Capture the cell that displays the provided text and extract its [X, Y] central coordinate. 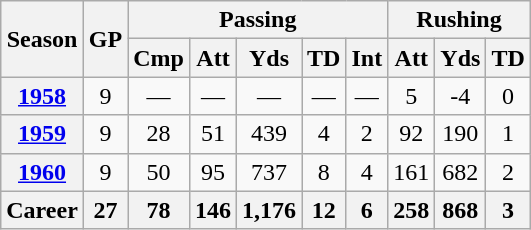
0 [508, 96]
27 [105, 210]
1 [508, 134]
51 [212, 134]
Career [42, 210]
258 [412, 210]
161 [412, 172]
868 [460, 210]
1960 [42, 172]
-4 [460, 96]
GP [105, 39]
1958 [42, 96]
737 [270, 172]
78 [159, 210]
439 [270, 134]
50 [159, 172]
Cmp [159, 58]
12 [324, 210]
5 [412, 96]
190 [460, 134]
1,176 [270, 210]
92 [412, 134]
Season [42, 39]
Rushing [460, 20]
28 [159, 134]
8 [324, 172]
Int [367, 58]
6 [367, 210]
95 [212, 172]
146 [212, 210]
1959 [42, 134]
682 [460, 172]
3 [508, 210]
Passing [258, 20]
